Pinpoint the cell where the given text exists, returning its (X, Y) midpoint coordinate. 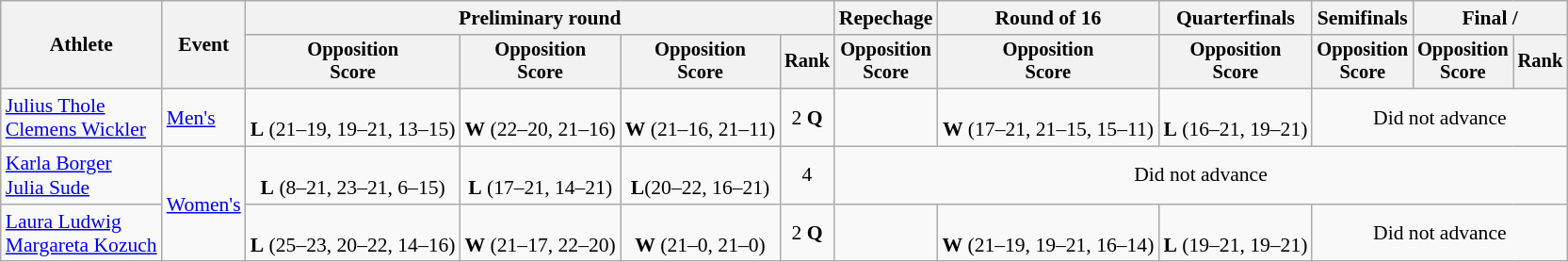
Repechage (886, 18)
Laura LudwigMargareta Kozuch (81, 234)
L (17–21, 14–21) (541, 175)
Semifinals (1362, 18)
Event (203, 45)
Karla BorgerJulia Sude (81, 175)
4 (807, 175)
W (21–19, 19–21, 16–14) (1047, 234)
Round of 16 (1047, 18)
W (22–20, 21–16) (541, 117)
Athlete (81, 45)
W (17–21, 21–15, 15–11) (1047, 117)
W (21–0, 21–0) (701, 234)
L (25–23, 20–22, 14–16) (353, 234)
L(20–22, 16–21) (701, 175)
L (21–19, 19–21, 13–15) (353, 117)
Final / (1490, 18)
L (19–21, 19–21) (1236, 234)
W (21–17, 22–20) (541, 234)
Men's (203, 117)
Quarterfinals (1236, 18)
Women's (203, 205)
W (21–16, 21–11) (701, 117)
Julius TholeClemens Wickler (81, 117)
L (8–21, 23–21, 6–15) (353, 175)
L (16–21, 19–21) (1236, 117)
Preliminary round (541, 18)
